Pinpoint the cell where the given text exists, returning its [x, y] midpoint coordinate. 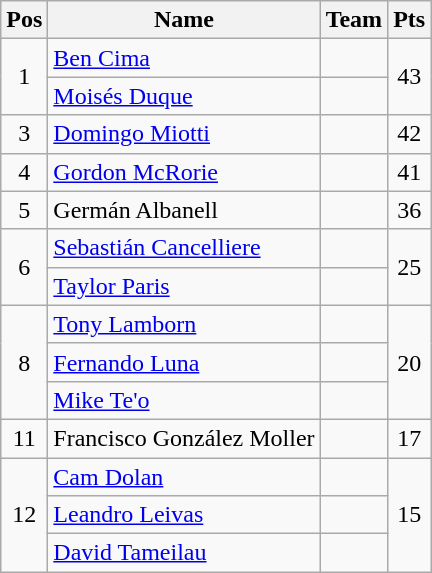
15 [410, 515]
Gordon McRorie [184, 172]
Germán Albanell [184, 210]
25 [410, 267]
42 [410, 134]
Moisés Duque [184, 96]
8 [24, 362]
36 [410, 210]
Ben Cima [184, 58]
Pos [24, 20]
David Tameilau [184, 553]
6 [24, 267]
20 [410, 362]
43 [410, 77]
Leandro Leivas [184, 515]
5 [24, 210]
Sebastián Cancelliere [184, 248]
4 [24, 172]
Pts [410, 20]
Taylor Paris [184, 286]
1 [24, 77]
41 [410, 172]
17 [410, 438]
Tony Lamborn [184, 324]
Mike Te'o [184, 400]
Name [184, 20]
Cam Dolan [184, 477]
12 [24, 515]
11 [24, 438]
Francisco González Moller [184, 438]
3 [24, 134]
Team [354, 20]
Fernando Luna [184, 362]
Domingo Miotti [184, 134]
